Locate the cell with the specified text and output its [X, Y] center coordinate. 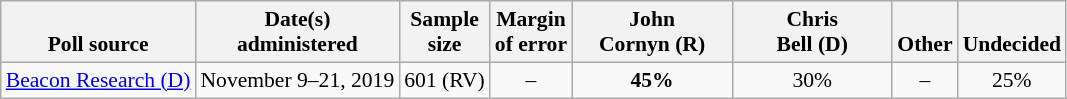
601 (RV) [444, 80]
ChrisBell (D) [812, 32]
25% [1012, 80]
Date(s)administered [297, 32]
45% [652, 80]
Samplesize [444, 32]
Poll source [98, 32]
Marginof error [531, 32]
Undecided [1012, 32]
Beacon Research (D) [98, 80]
Other [924, 32]
JohnCornyn (R) [652, 32]
30% [812, 80]
November 9–21, 2019 [297, 80]
